Return [x, y] of the center of cell containing provided text 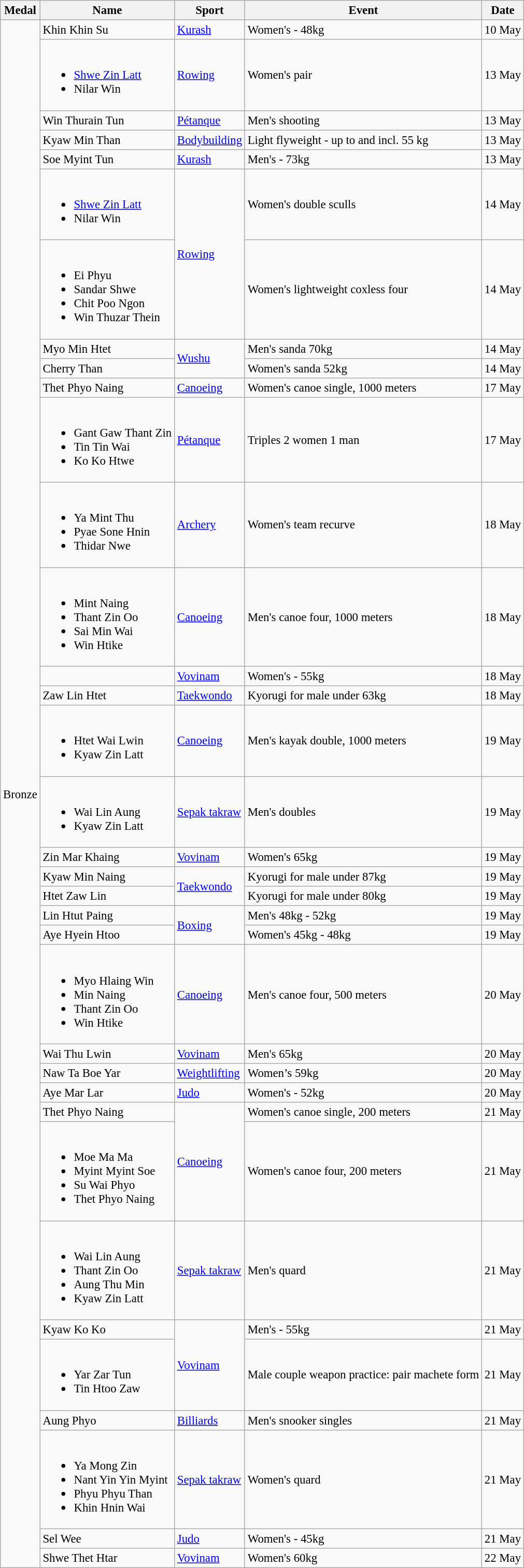
Wai Thu Lwin [107, 1054]
Gant Gaw Thant ZinTin Tin WaiKo Ko Htwe [107, 440]
Archery [209, 525]
Event [363, 10]
Sel Wee [107, 1538]
Kyorugi for male under 80kg [363, 896]
Women's quard [363, 1479]
Myo Min Htet [107, 349]
Khin Khin Su [107, 30]
Wushu [209, 358]
Moe Ma MaMyint Myint SoeSu Wai PhyoThet Phyo Naing [107, 1172]
Medal [20, 10]
Zaw Lin Htet [107, 696]
Male couple weapon practice: pair machete form [363, 1375]
Women's - 52kg [363, 1092]
Women's canoe single, 200 meters [363, 1112]
Bronze [20, 794]
Lin Htut Paing [107, 916]
Win Thurain Tun [107, 120]
Men's shooting [363, 120]
Men's 65kg [363, 1054]
Sport [209, 10]
Shwe Thet Htar [107, 1558]
Ya Mint ThuPyae Sone HninThidar Nwe [107, 525]
Women's - 55kg [363, 677]
Women's canoe single, 1000 meters [363, 388]
Ei PhyuSandar ShweChit Poo NgonWin Thuzar Thein [107, 289]
Cherry Than [107, 368]
Naw Ta Boe Yar [107, 1073]
Date [503, 10]
Women's - 48kg [363, 30]
Women's 45kg - 48kg [363, 935]
Women's 65kg [363, 857]
Myo Hlaing WinMin NaingThant Zin OoWin Htike [107, 995]
Kyaw Ko Ko [107, 1330]
Htet Wai LwinKyaw Zin Latt [107, 741]
Men's kayak double, 1000 meters [363, 741]
Kyaw Min Naing [107, 877]
Zin Mar Khaing [107, 857]
Men's quard [363, 1270]
Aye Mar Lar [107, 1092]
Name [107, 10]
Wai Lin AungKyaw Zin Latt [107, 812]
Kyaw Min Than [107, 140]
Women’s 59kg [363, 1073]
Women's team recurve [363, 525]
Aung Phyo [107, 1420]
22 May [503, 1558]
Men's canoe four, 500 meters [363, 995]
Men's - 73kg [363, 159]
Men's doubles [363, 812]
Kyorugi for male under 63kg [363, 696]
Soe Myint Tun [107, 159]
Men's canoe four, 1000 meters [363, 616]
10 May [503, 30]
Women's canoe four, 200 meters [363, 1172]
Light flyweight - up to and incl. 55 kg [363, 140]
Men's sanda 70kg [363, 349]
Women's lightweight coxless four [363, 289]
Aye Hyein Htoo [107, 935]
Women's sanda 52kg [363, 368]
Women's pair [363, 75]
Kyorugi for male under 87kg [363, 877]
Boxing [209, 925]
Wai Lin AungThant Zin OoAung Thu MinKyaw Zin Latt [107, 1270]
Yar Zar TunTin Htoo Zaw [107, 1375]
Men's 48kg - 52kg [363, 916]
Women's - 45kg [363, 1538]
Triples 2 women 1 man [363, 440]
Weightlifting [209, 1073]
Men's snooker singles [363, 1420]
Women's double sculls [363, 204]
Billiards [209, 1420]
Bodybuilding [209, 140]
Women's 60kg [363, 1558]
Htet Zaw Lin [107, 896]
Mint NaingThant Zin OoSai Min WaiWin Htike [107, 616]
Ya Mong ZinNant Yin Yin MyintPhyu Phyu ThanKhin Hnin Wai [107, 1479]
Men's - 55kg [363, 1330]
